Locate the cell with the specified text and output its [X, Y] center coordinate. 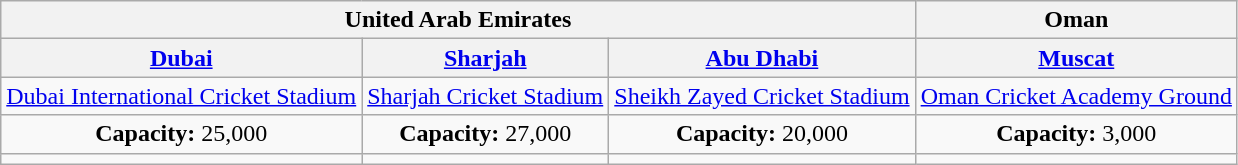
Capacity: 25,000 [182, 134]
Dubai International Cricket Stadium [182, 96]
Capacity: 20,000 [762, 134]
Sheikh Zayed Cricket Stadium [762, 96]
Muscat [1076, 58]
United Arab Emirates [458, 20]
Sharjah [486, 58]
Oman Cricket Academy Ground [1076, 96]
Abu Dhabi [762, 58]
Sharjah Cricket Stadium [486, 96]
Capacity: 3,000 [1076, 134]
Capacity: 27,000 [486, 134]
Dubai [182, 58]
Oman [1076, 20]
